Return (X, Y) of the center of cell containing provided text 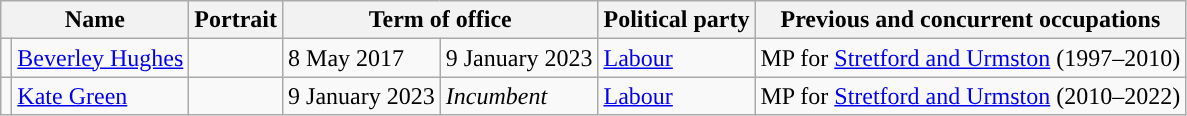
MP for Stretford and Urmston (2010–2022) (970, 96)
MP for Stretford and Urmston (1997–2010) (970, 58)
Kate Green (100, 96)
Political party (676, 20)
Incumbent (519, 96)
Portrait (236, 20)
8 May 2017 (362, 58)
Previous and concurrent occupations (970, 20)
Term of office (440, 20)
Beverley Hughes (100, 58)
Name (95, 20)
